Locate the cell with the specified text and output its [X, Y] center coordinate. 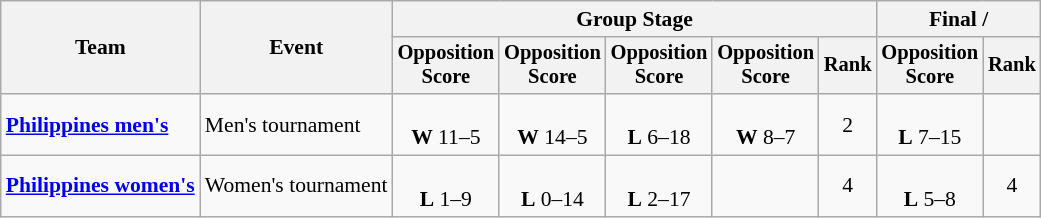
Philippines men's [100, 124]
Philippines women's [100, 186]
W 11–5 [446, 124]
L 0–14 [552, 186]
Team [100, 48]
L 1–9 [446, 186]
Final / [958, 19]
2 [848, 124]
L 5–8 [930, 186]
W 8–7 [766, 124]
L 6–18 [660, 124]
L 2–17 [660, 186]
Men's tournament [296, 124]
W 14–5 [552, 124]
Women's tournament [296, 186]
Group Stage [635, 19]
L 7–15 [930, 124]
Event [296, 48]
